Search for the cell housing the specified text and yield its [x, y] center coordinate. 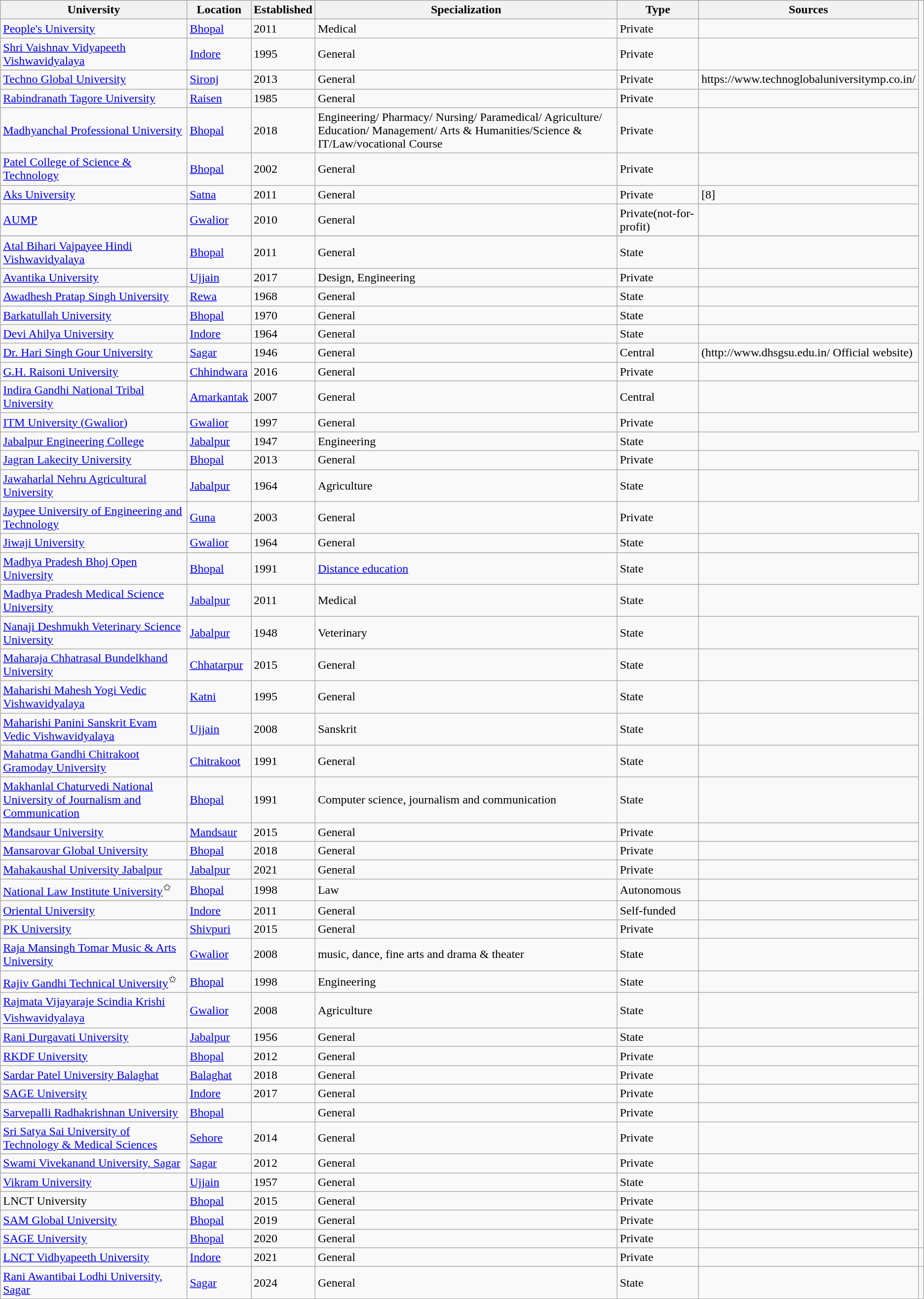
music, dance, fine arts and drama & theater [466, 955]
2007 [283, 397]
Avantika University [94, 277]
Chitrakoot [219, 761]
Autonomous [657, 890]
Katni [219, 697]
Mahatma Gandhi Chitrakoot Gramoday University [94, 761]
Sarvepalli Radhakrishnan University [94, 1112]
Self-funded [657, 910]
RKDF University [94, 1056]
Chhatarpur [219, 664]
Rani Durgavati University [94, 1037]
2020 [283, 1238]
Jawaharlal Nehru Agricultural University [94, 486]
Makhanlal Chaturvedi National University of Journalism and Communication [94, 800]
2003 [283, 517]
Veterinary [466, 633]
2019 [283, 1220]
National Law Institute University✩ [94, 890]
Shri Vaishnav Vidyapeeth Vishwavidyalaya [94, 54]
Computer science, journalism and communication [466, 800]
Rajmata Vijayaraje Scindia Krishi Vishwavidyalaya [94, 1010]
SAM Global University [94, 1220]
Devi Ahilya University [94, 334]
Satna [219, 194]
Distance education [466, 569]
Mahakaushal University Jabalpur [94, 870]
Techno Global University [94, 79]
Engineering/ Pharmacy/ Nursing/ Paramedical/ Agriculture/ Education/ Management/ Arts & Humanities/Science & IT/Law/vocational Course [466, 130]
Sironj [219, 79]
Jiwaji University [94, 543]
AUMP [94, 220]
Awadhesh Pratap Singh University [94, 296]
Established [283, 10]
Design, Engineering [466, 277]
Rani Awantibai Lodhi University, Sagar [94, 1282]
Barkatullah University [94, 315]
Maharaja Chhatrasal Bundelkhand University [94, 664]
Sources [808, 10]
2010 [283, 220]
LNCT University [94, 1201]
Jagran Lakecity University [94, 460]
Nanaji Deshmukh Veterinary Science University [94, 633]
Raisen [219, 98]
Guna [219, 517]
1947 [283, 441]
Specialization [466, 10]
Swami Vivekanand University, Sagar [94, 1163]
2016 [283, 372]
ITM University (Gwalior) [94, 422]
1956 [283, 1037]
Jabalpur Engineering College [94, 441]
Madhya Pradesh Bhoj Open University [94, 569]
Madhyanchal Professional University [94, 130]
Indira Gandhi National Tribal University [94, 397]
Patel College of Science & Technology [94, 169]
1957 [283, 1182]
1970 [283, 315]
Chhindwara [219, 372]
LNCT Vidhyapeeth University [94, 1257]
https://www.technoglobaluniversitymp.co.in/ [808, 79]
Oriental University [94, 910]
Law [466, 890]
Rajiv Gandhi Technical University✩ [94, 982]
Atal Bihari Vajpayee Hindi Vishwavidyalaya [94, 252]
Type [657, 10]
Balaghat [219, 1075]
Mandsaur [219, 832]
Madhya Pradesh Medical Science University [94, 600]
Jaypee University of Engineering and Technology [94, 517]
1997 [283, 422]
Mandsaur University [94, 832]
Private(not-for-profit) [657, 220]
Sri Satya Sai University of Technology & Medical Sciences [94, 1138]
PK University [94, 929]
Shivpuri [219, 929]
(http://www.dhsgsu.edu.in/ Official website) [808, 353]
People's University [94, 29]
Raja Mansingh Tomar Music & Arts University [94, 955]
Sanskrit [466, 728]
Rewa [219, 296]
1946 [283, 353]
Mansarovar Global University [94, 851]
1985 [283, 98]
Maharishi Panini Sanskrit Evam Vedic Vishwavidyalaya [94, 728]
[8] [808, 194]
University [94, 10]
G.H. Raisoni University [94, 372]
1968 [283, 296]
Sardar Patel University Balaghat [94, 1075]
2024 [283, 1282]
Sehore [219, 1138]
2002 [283, 169]
Vikram University [94, 1182]
Location [219, 10]
2014 [283, 1138]
Amarkantak [219, 397]
Dr. Hari Singh Gour University [94, 353]
Maharishi Mahesh Yogi Vedic Vishwavidyalaya [94, 697]
Rabindranath Tagore University [94, 98]
1948 [283, 633]
Aks University [94, 194]
